Capture the cell that displays the provided text and extract its (x, y) central coordinate. 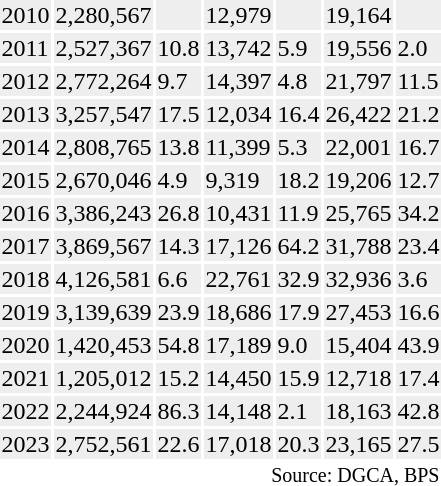
4,126,581 (104, 279)
12,718 (358, 378)
2,670,046 (104, 180)
10.8 (178, 48)
17.5 (178, 114)
9.0 (298, 345)
22.6 (178, 444)
2015 (26, 180)
16.4 (298, 114)
14.3 (178, 246)
26,422 (358, 114)
2014 (26, 147)
18.2 (298, 180)
21,797 (358, 81)
2,772,264 (104, 81)
2020 (26, 345)
21.2 (418, 114)
42.8 (418, 411)
27,453 (358, 312)
2010 (26, 15)
2017 (26, 246)
19,164 (358, 15)
2013 (26, 114)
17.4 (418, 378)
2018 (26, 279)
23.9 (178, 312)
2.1 (298, 411)
23,165 (358, 444)
25,765 (358, 213)
3,139,639 (104, 312)
2,752,561 (104, 444)
18,686 (238, 312)
13,742 (238, 48)
2,244,924 (104, 411)
11.9 (298, 213)
1,420,453 (104, 345)
4.8 (298, 81)
20.3 (298, 444)
4.9 (178, 180)
14,397 (238, 81)
2,527,367 (104, 48)
2021 (26, 378)
3.6 (418, 279)
64.2 (298, 246)
12,034 (238, 114)
11.5 (418, 81)
13.8 (178, 147)
15.2 (178, 378)
14,450 (238, 378)
18,163 (358, 411)
6.6 (178, 279)
17.9 (298, 312)
2,808,765 (104, 147)
2,280,567 (104, 15)
32,936 (358, 279)
3,257,547 (104, 114)
5.3 (298, 147)
12.7 (418, 180)
23.4 (418, 246)
54.8 (178, 345)
17,126 (238, 246)
34.2 (418, 213)
32.9 (298, 279)
86.3 (178, 411)
2022 (26, 411)
22,761 (238, 279)
9,319 (238, 180)
9.7 (178, 81)
19,556 (358, 48)
43.9 (418, 345)
14,148 (238, 411)
19,206 (358, 180)
16.7 (418, 147)
22,001 (358, 147)
16.6 (418, 312)
2023 (26, 444)
2.0 (418, 48)
12,979 (238, 15)
17,018 (238, 444)
31,788 (358, 246)
17,189 (238, 345)
2019 (26, 312)
2016 (26, 213)
5.9 (298, 48)
3,386,243 (104, 213)
15,404 (358, 345)
2011 (26, 48)
15.9 (298, 378)
1,205,012 (104, 378)
26.8 (178, 213)
2012 (26, 81)
27.5 (418, 444)
3,869,567 (104, 246)
10,431 (238, 213)
11,399 (238, 147)
